Capture the cell that displays the provided text and extract its (x, y) central coordinate. 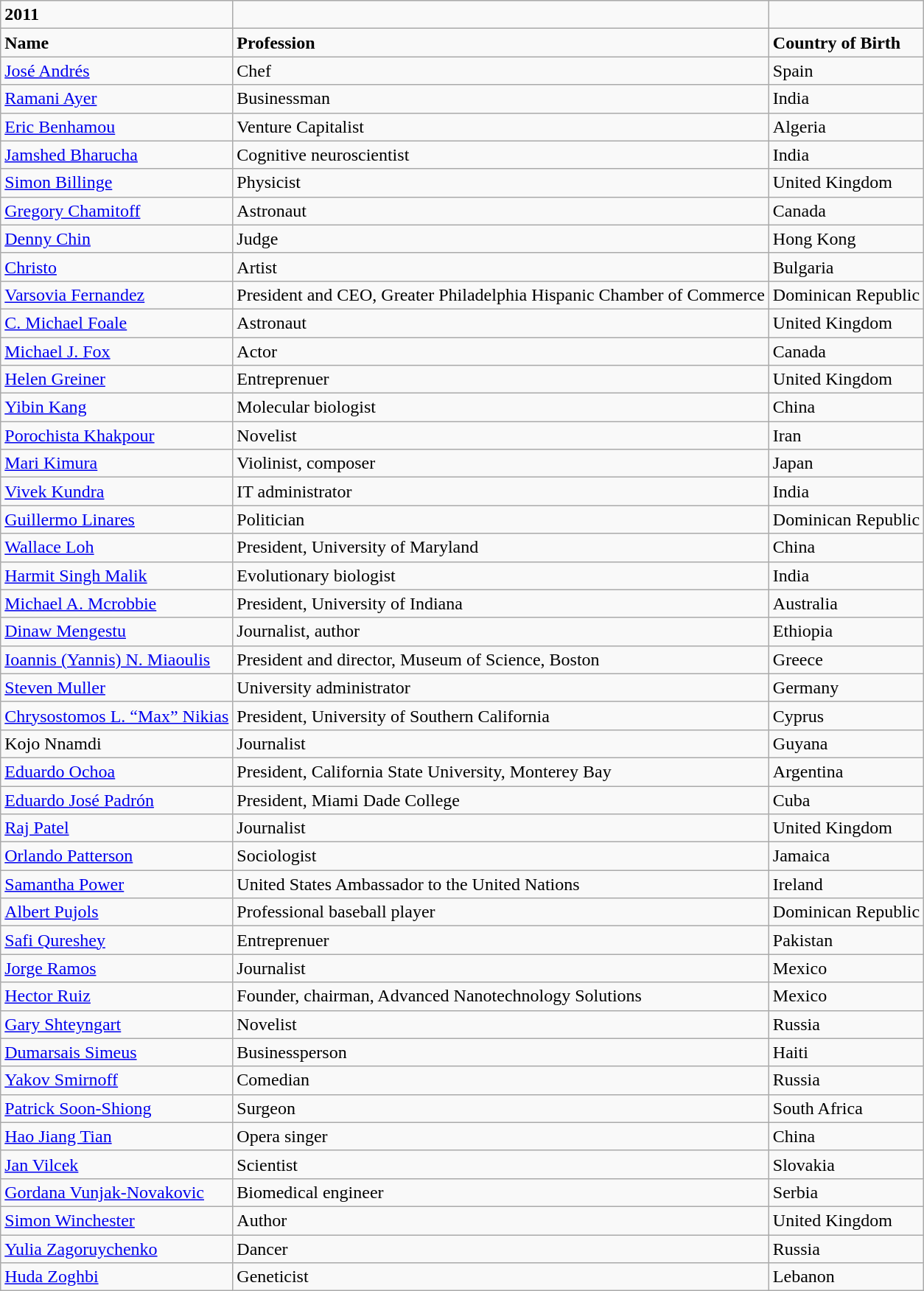
Safi Qureshey (116, 940)
Haiti (846, 1052)
Violinist, composer (501, 463)
Simon Winchester (116, 1220)
Author (501, 1220)
Gary Shteyngart (116, 1024)
Professional baseball player (501, 912)
Greece (846, 660)
Eric Benhamou (116, 127)
University administrator (501, 688)
President, University of Indiana (501, 603)
President, California State University, Monterey Bay (501, 772)
Spain (846, 71)
South Africa (846, 1108)
Founder, chairman, Advanced Nanotechnology Solutions (501, 996)
Orlando Patterson (116, 856)
Simon Billinge (116, 183)
Judge (501, 239)
Serbia (846, 1192)
Geneticist (501, 1277)
Comedian (501, 1080)
Dancer (501, 1249)
Molecular biologist (501, 407)
Jorge Ramos (116, 968)
Vivek Kundra (116, 491)
José Andrés (116, 71)
Biomedical engineer (501, 1192)
Varsovia Fernandez (116, 295)
Actor (501, 351)
Argentina (846, 772)
Porochista Khakpour (116, 435)
President, Miami Dade College (501, 800)
United States Ambassador to the United Nations (501, 884)
Cyprus (846, 716)
Mari Kimura (116, 463)
Gregory Chamitoff (116, 211)
Michael A. Mcrobbie (116, 603)
Ramani Ayer (116, 99)
Dinaw Mengestu (116, 631)
Jamaica (846, 856)
Pakistan (846, 940)
Hong Kong (846, 239)
Dumarsais Simeus (116, 1052)
Lebanon (846, 1277)
Bulgaria (846, 267)
Ioannis (Yannis) N. Miaoulis (116, 660)
Samantha Power (116, 884)
IT administrator (501, 491)
Slovakia (846, 1164)
Opera singer (501, 1136)
Australia (846, 603)
Jan Vilcek (116, 1164)
Businessperson (501, 1052)
Cuba (846, 800)
Country of Birth (846, 43)
Yakov Smirnoff (116, 1080)
Businessman (501, 99)
Sociologist (501, 856)
Chrysostomos L. “Max” Nikias (116, 716)
Gordana Vunjak-Novakovic (116, 1192)
Harmit Singh Malik (116, 575)
Wallace Loh (116, 547)
Denny Chin (116, 239)
Venture Capitalist (501, 127)
Germany (846, 688)
Name (116, 43)
Profession (501, 43)
Helen Greiner (116, 379)
Chef (501, 71)
Ireland (846, 884)
Albert Pujols (116, 912)
Algeria (846, 127)
Ethiopia (846, 631)
President and director, Museum of Science, Boston (501, 660)
Huda Zoghbi (116, 1277)
President, University of Southern California (501, 716)
Guillermo Linares (116, 519)
Surgeon (501, 1108)
Christo (116, 267)
Eduardo José Padrón (116, 800)
2011 (116, 15)
Hector Ruiz (116, 996)
Journalist, author (501, 631)
Patrick Soon-Shiong (116, 1108)
Politician (501, 519)
Artist (501, 267)
Japan (846, 463)
C. Michael Foale (116, 323)
Scientist (501, 1164)
Guyana (846, 744)
Physicist (501, 183)
Evolutionary biologist (501, 575)
Yulia Zagoruychenko (116, 1249)
Jamshed Bharucha (116, 155)
President and CEO, Greater Philadelphia Hispanic Chamber of Commerce (501, 295)
President, University of Maryland (501, 547)
Kojo Nnamdi (116, 744)
Raj Patel (116, 828)
Iran (846, 435)
Cognitive neuroscientist (501, 155)
Yibin Kang (116, 407)
Hao Jiang Tian (116, 1136)
Michael J. Fox (116, 351)
Eduardo Ochoa (116, 772)
Steven Muller (116, 688)
